Return (x, y) of the center of cell containing provided text 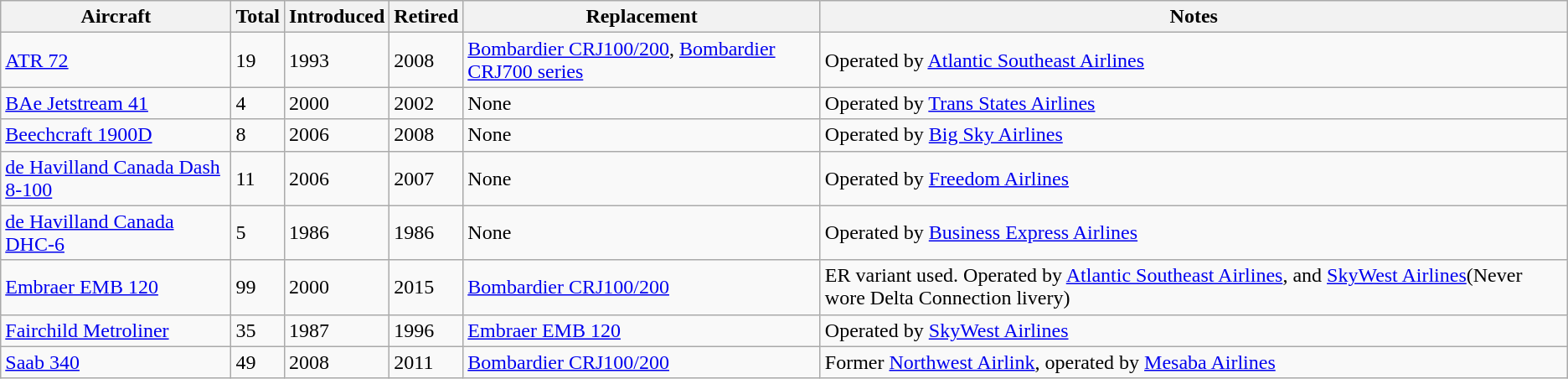
19 (258, 60)
Operated by Big Sky Airlines (1194, 135)
Introduced (337, 17)
1996 (426, 330)
2011 (426, 362)
5 (258, 233)
1993 (337, 60)
Saab 340 (116, 362)
Operated by SkyWest Airlines (1194, 330)
Replacement (642, 17)
ATR 72 (116, 60)
2007 (426, 178)
4 (258, 103)
Operated by Trans States Airlines (1194, 103)
8 (258, 135)
Bombardier CRJ100/200, Bombardier CRJ700 series (642, 60)
2015 (426, 287)
Aircraft (116, 17)
Former Northwest Airlink, operated by Mesaba Airlines (1194, 362)
Fairchild Metroliner (116, 330)
ER variant used. Operated by Atlantic Southeast Airlines, and SkyWest Airlines(Never wore Delta Connection livery) (1194, 287)
11 (258, 178)
Notes (1194, 17)
Total (258, 17)
49 (258, 362)
Retired (426, 17)
Beechcraft 1900D (116, 135)
1987 (337, 330)
Operated by Atlantic Southeast Airlines (1194, 60)
2002 (426, 103)
BAe Jetstream 41 (116, 103)
99 (258, 287)
de Havilland Canada DHC-6 (116, 233)
35 (258, 330)
Operated by Business Express Airlines (1194, 233)
Operated by Freedom Airlines (1194, 178)
de Havilland Canada Dash 8-100 (116, 178)
